Identify which cell holds the provided text, then report its (x, y) central coordinate. 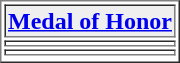
Medal of Honor (90, 20)
